For the text-containing cell, return its midpoint in (X, Y) coordinate format. 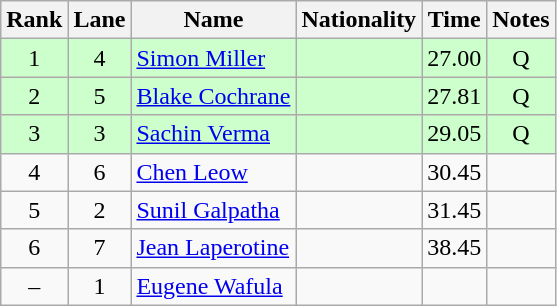
30.45 (454, 172)
Nationality (359, 20)
31.45 (454, 210)
Name (214, 20)
Sunil Galpatha (214, 210)
– (34, 286)
7 (100, 248)
Notes (521, 20)
Simon Miller (214, 58)
Chen Leow (214, 172)
Eugene Wafula (214, 286)
Sachin Verma (214, 134)
27.00 (454, 58)
38.45 (454, 248)
Jean Laperotine (214, 248)
Blake Cochrane (214, 96)
Lane (100, 20)
29.05 (454, 134)
Rank (34, 20)
Time (454, 20)
27.81 (454, 96)
